Extract the [X, Y] coordinate from the center of the cell holding the provided text.  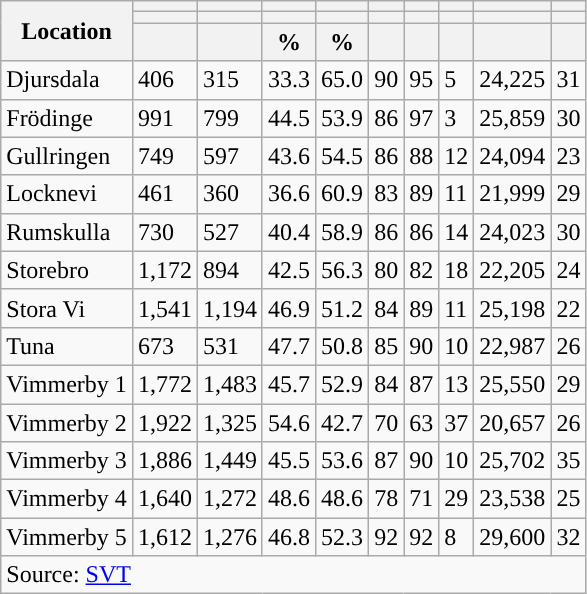
53.9 [342, 118]
360 [230, 194]
47.7 [288, 346]
315 [230, 80]
24 [568, 270]
58.9 [342, 232]
Vimmerby 4 [67, 499]
23 [568, 156]
Vimmerby 1 [67, 384]
3 [456, 118]
1,541 [164, 308]
65.0 [342, 80]
Tuna [67, 346]
531 [230, 346]
730 [164, 232]
991 [164, 118]
749 [164, 156]
71 [422, 499]
52.3 [342, 537]
22 [568, 308]
1,772 [164, 384]
1,483 [230, 384]
1,640 [164, 499]
70 [386, 423]
37 [456, 423]
1,172 [164, 270]
45.7 [288, 384]
1,922 [164, 423]
22,987 [512, 346]
673 [164, 346]
22,205 [512, 270]
24,225 [512, 80]
20,657 [512, 423]
36.6 [288, 194]
25,702 [512, 461]
Storebro [67, 270]
78 [386, 499]
Vimmerby 2 [67, 423]
31 [568, 80]
Gullringen [67, 156]
50.8 [342, 346]
799 [230, 118]
Rumskulla [67, 232]
461 [164, 194]
Frödinge [67, 118]
83 [386, 194]
1,886 [164, 461]
46.9 [288, 308]
25,550 [512, 384]
52.9 [342, 384]
1,449 [230, 461]
23,538 [512, 499]
Location [67, 31]
13 [456, 384]
51.2 [342, 308]
Locknevi [67, 194]
29,600 [512, 537]
85 [386, 346]
21,999 [512, 194]
24,023 [512, 232]
80 [386, 270]
60.9 [342, 194]
Djursdala [67, 80]
42.7 [342, 423]
12 [456, 156]
25 [568, 499]
97 [422, 118]
Vimmerby 3 [67, 461]
527 [230, 232]
14 [456, 232]
25,859 [512, 118]
44.5 [288, 118]
8 [456, 537]
35 [568, 461]
32 [568, 537]
1,612 [164, 537]
95 [422, 80]
1,276 [230, 537]
46.8 [288, 537]
Stora Vi [67, 308]
63 [422, 423]
Vimmerby 5 [67, 537]
33.3 [288, 80]
54.5 [342, 156]
597 [230, 156]
25,198 [512, 308]
53.6 [342, 461]
1,194 [230, 308]
894 [230, 270]
40.4 [288, 232]
45.5 [288, 461]
406 [164, 80]
42.5 [288, 270]
43.6 [288, 156]
5 [456, 80]
88 [422, 156]
18 [456, 270]
56.3 [342, 270]
24,094 [512, 156]
Source: SVT [294, 575]
82 [422, 270]
1,325 [230, 423]
1,272 [230, 499]
54.6 [288, 423]
